Find where the given text appears and provide that cell's center as [x, y] coordinate. 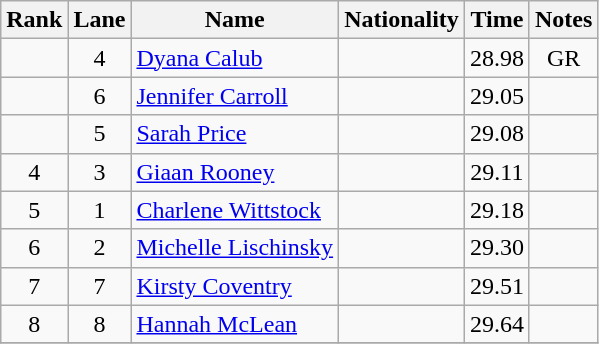
29.51 [496, 286]
Giaan Rooney [235, 172]
Rank [34, 20]
Kirsty Coventry [235, 286]
29.11 [496, 172]
Time [496, 20]
2 [100, 248]
1 [100, 210]
29.05 [496, 96]
29.08 [496, 134]
Sarah Price [235, 134]
Notes [563, 20]
29.30 [496, 248]
GR [563, 58]
3 [100, 172]
28.98 [496, 58]
29.64 [496, 324]
Lane [100, 20]
Name [235, 20]
Hannah McLean [235, 324]
Nationality [402, 20]
Michelle Lischinsky [235, 248]
29.18 [496, 210]
Charlene Wittstock [235, 210]
Jennifer Carroll [235, 96]
Dyana Calub [235, 58]
